Output the [X, Y] coordinate of the center of the cell containing the given text.  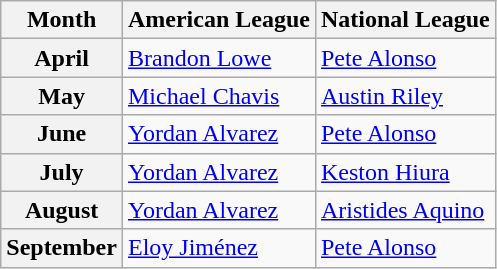
Brandon Lowe [218, 58]
National League [405, 20]
Eloy Jiménez [218, 248]
August [62, 210]
Month [62, 20]
May [62, 96]
Keston Hiura [405, 172]
April [62, 58]
Austin Riley [405, 96]
Aristides Aquino [405, 210]
July [62, 172]
September [62, 248]
Michael Chavis [218, 96]
June [62, 134]
American League [218, 20]
